Scan for the cell matching the given text and deliver its [x, y] coordinate at center. 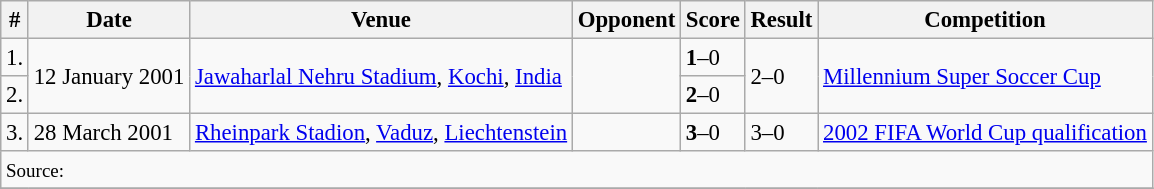
1–0 [714, 58]
2. [15, 95]
Jawaharlal Nehru Stadium, Kochi, India [382, 76]
28 March 2001 [108, 133]
Result [782, 20]
Rheinpark Stadion, Vaduz, Liechtenstein [382, 133]
Millennium Super Soccer Cup [985, 76]
Date [108, 20]
1. [15, 58]
2002 FIFA World Cup qualification [985, 133]
# [15, 20]
Competition [985, 20]
Source: [576, 170]
12 January 2001 [108, 76]
3. [15, 133]
Venue [382, 20]
Opponent [626, 20]
Score [714, 20]
